Scan for the cell matching the given text and deliver its [X, Y] coordinate at center. 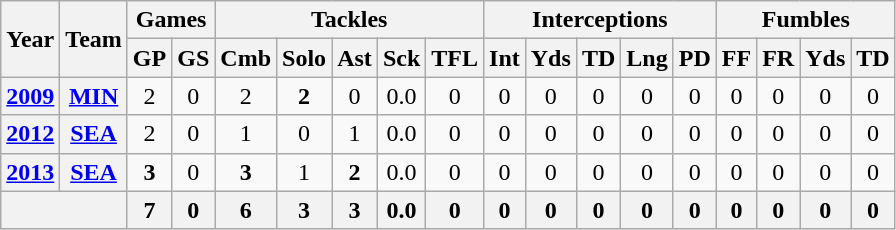
7 [149, 210]
Lng [647, 58]
Ast [355, 58]
6 [246, 210]
Int [505, 58]
GS [194, 58]
2013 [30, 172]
MIN [94, 96]
TFL [455, 58]
FR [778, 58]
Cmb [246, 58]
Team [94, 39]
Year [30, 39]
Fumbles [806, 20]
Games [170, 20]
Interceptions [600, 20]
2012 [30, 134]
FF [736, 58]
PD [694, 58]
2009 [30, 96]
Solo [304, 58]
Tackles [350, 20]
GP [149, 58]
Sck [401, 58]
